Output the (X, Y) coordinate of the center of the cell containing the given text.  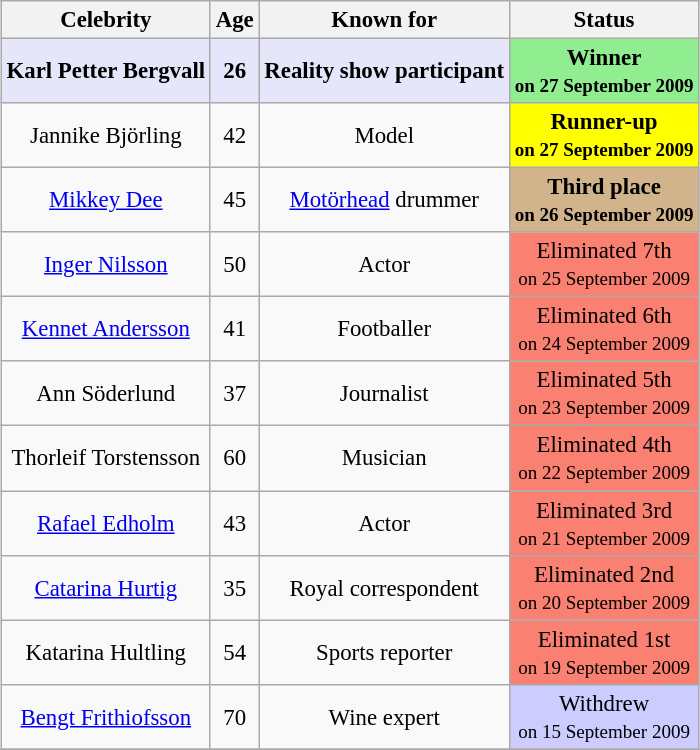
Eliminated 5thon 23 September 2009 (604, 394)
43 (234, 522)
Motörhead drummer (384, 200)
Thorleif Torstensson (106, 458)
Eliminated 1ston 19 September 2009 (604, 652)
Wine expert (384, 716)
Withdrewon 15 September 2009 (604, 716)
Reality show participant (384, 70)
50 (234, 264)
Royal correspondent (384, 588)
Rafael Edholm (106, 522)
Ann Söderlund (106, 394)
Inger Nilsson (106, 264)
Footballer (384, 330)
Kennet Andersson (106, 330)
Catarina Hurtig (106, 588)
42 (234, 136)
Model (384, 136)
Age (234, 20)
Mikkey Dee (106, 200)
Celebrity (106, 20)
Journalist (384, 394)
Bengt Frithiofsson (106, 716)
Eliminated 6thon 24 September 2009 (604, 330)
41 (234, 330)
Eliminated 2ndon 20 September 2009 (604, 588)
Runner-upon 27 September 2009 (604, 136)
37 (234, 394)
60 (234, 458)
26 (234, 70)
Musician (384, 458)
45 (234, 200)
Karl Petter Bergvall (106, 70)
Eliminated 7thon 25 September 2009 (604, 264)
Eliminated 4thon 22 September 2009 (604, 458)
54 (234, 652)
Winneron 27 September 2009 (604, 70)
Jannike Björling (106, 136)
Katarina Hultling (106, 652)
Known for (384, 20)
35 (234, 588)
Third placeon 26 September 2009 (604, 200)
Status (604, 20)
Eliminated 3rdon 21 September 2009 (604, 522)
70 (234, 716)
Sports reporter (384, 652)
